Search for the cell housing the specified text and yield its (X, Y) center coordinate. 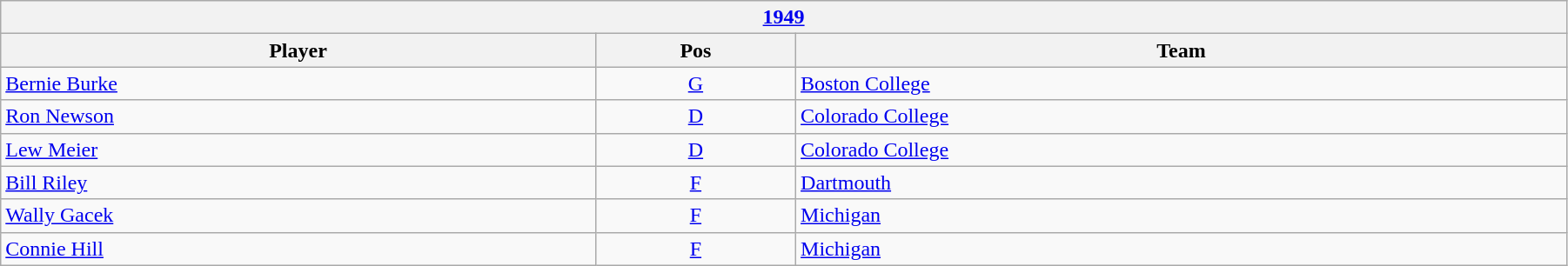
G (695, 83)
Ron Newson (298, 116)
Pos (695, 50)
Team (1182, 50)
Wally Gacek (298, 216)
Lew Meier (298, 150)
Connie Hill (298, 249)
Bernie Burke (298, 83)
Player (298, 50)
Bill Riley (298, 183)
Dartmouth (1182, 183)
1949 (784, 17)
Boston College (1182, 83)
